Pinpoint the cell where the given text exists, returning its (X, Y) midpoint coordinate. 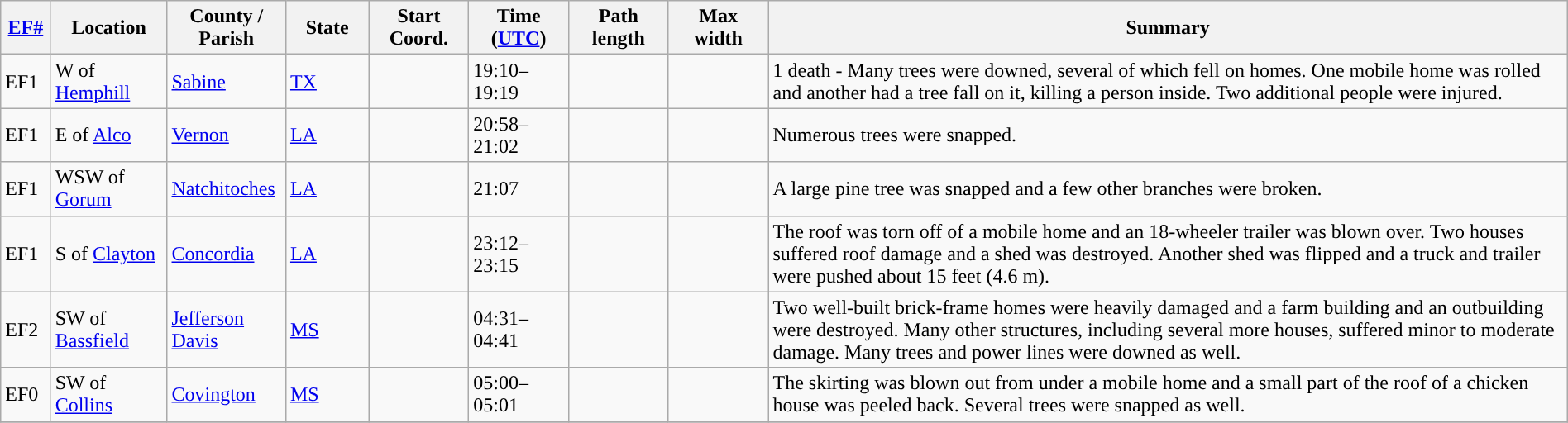
TX (327, 81)
20:58–21:02 (519, 135)
County / Parish (227, 28)
SW of Bassfield (109, 330)
Sabine (227, 81)
SW of Collins (109, 395)
E of Alco (109, 135)
Jefferson Davis (227, 330)
Max width (718, 28)
S of Clayton (109, 254)
Path length (619, 28)
21:07 (519, 188)
Numerous trees were snapped. (1168, 135)
05:00–05:01 (519, 395)
Location (109, 28)
Summary (1168, 28)
W of Hemphill (109, 81)
Start Coord. (418, 28)
Vernon (227, 135)
State (327, 28)
Time (UTC) (519, 28)
WSW of Gorum (109, 188)
23:12–23:15 (519, 254)
EF0 (26, 395)
Natchitoches (227, 188)
Concordia (227, 254)
EF# (26, 28)
EF2 (26, 330)
Covington (227, 395)
04:31–04:41 (519, 330)
19:10–19:19 (519, 81)
A large pine tree was snapped and a few other branches were broken. (1168, 188)
